From the cell containing the given text, extract its center point as [x, y] coordinate. 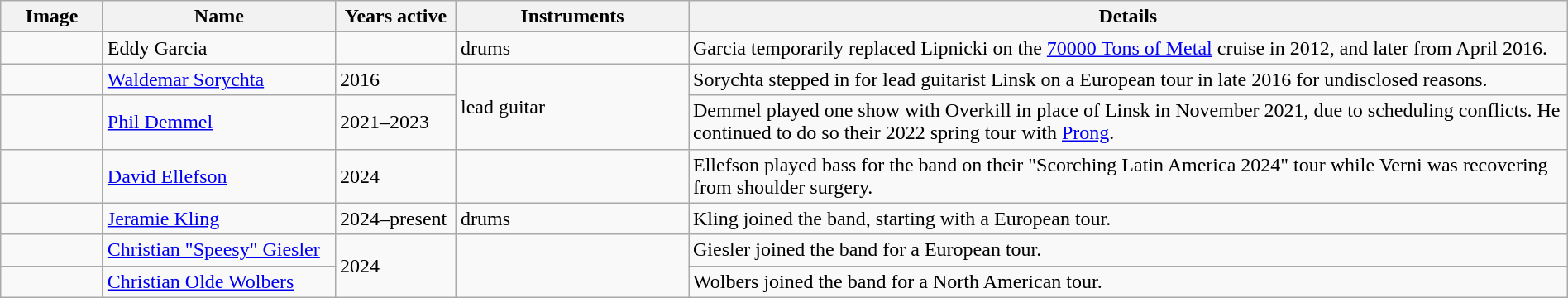
Image [52, 17]
Sorychta stepped in for lead guitarist Linsk on a European tour in late 2016 for undisclosed reasons. [1128, 79]
Jeramie Kling [218, 219]
Waldemar Sorychta [218, 79]
Instruments [572, 17]
Phil Demmel [218, 123]
Details [1128, 17]
Eddy Garcia [218, 48]
Garcia temporarily replaced Lipnicki on the 70000 Tons of Metal cruise in 2012, and later from April 2016. [1128, 48]
Christian "Speesy" Giesler [218, 250]
2024–present [395, 219]
Name [218, 17]
lead guitar [572, 106]
Ellefson played bass for the band on their "Scorching Latin America 2024" tour while Verni was recovering from shoulder surgery. [1128, 175]
Years active [395, 17]
Christian Olde Wolbers [218, 281]
Kling joined the band, starting with a European tour. [1128, 219]
David Ellefson [218, 175]
Giesler joined the band for a European tour. [1128, 250]
2016 [395, 79]
2021–2023 [395, 123]
Wolbers joined the band for a North American tour. [1128, 281]
